Pinpoint the cell where the given text exists, returning its (x, y) midpoint coordinate. 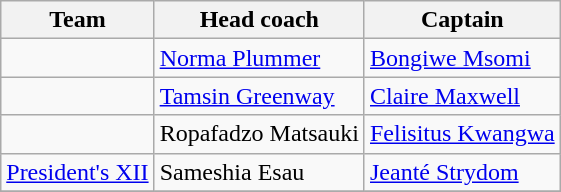
Felisitus Kwangwa (462, 134)
Tamsin Greenway (259, 96)
Bongiwe Msomi (462, 58)
Head coach (259, 20)
Sameshia Esau (259, 172)
President's XII (78, 172)
Norma Plummer (259, 58)
Claire Maxwell (462, 96)
Captain (462, 20)
Jeanté Strydom (462, 172)
Team (78, 20)
Ropafadzo Matsauki (259, 134)
